Extract the (x, y) coordinate from the center of the cell holding the provided text.  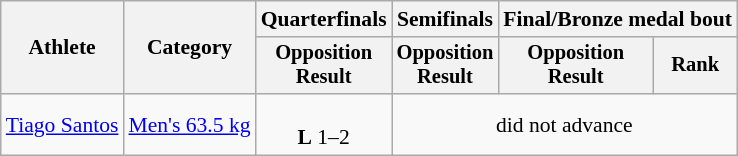
Final/Bronze medal bout (618, 19)
Tiago Santos (62, 124)
did not advance (564, 124)
Men's 63.5 kg (189, 124)
Semifinals (446, 19)
Category (189, 48)
Athlete (62, 48)
Rank (695, 66)
Quarterfinals (324, 19)
L 1–2 (324, 124)
